Return [X, Y] of the center of cell containing provided text 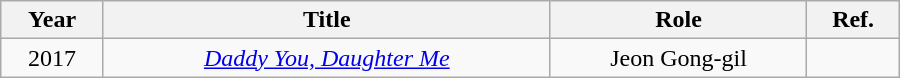
Daddy You, Daughter Me [326, 58]
Jeon Gong-gil [678, 58]
Ref. [853, 20]
Year [52, 20]
Role [678, 20]
2017 [52, 58]
Title [326, 20]
